Scan for the cell matching the given text and deliver its [x, y] coordinate at center. 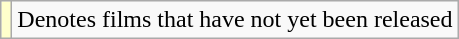
Denotes films that have not yet been released [235, 20]
